Scan for the cell matching the given text and deliver its [X, Y] coordinate at center. 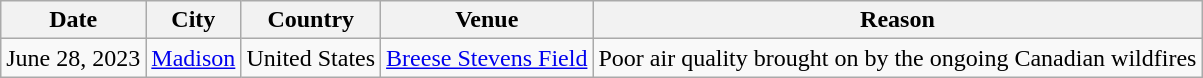
City [194, 20]
Venue [487, 20]
Madison [194, 58]
Poor air quality brought on by the ongoing Canadian wildfires [898, 58]
June 28, 2023 [74, 58]
Date [74, 20]
Breese Stevens Field [487, 58]
Country [311, 20]
United States [311, 58]
Reason [898, 20]
